Locate the cell with the specified text and output its (X, Y) center coordinate. 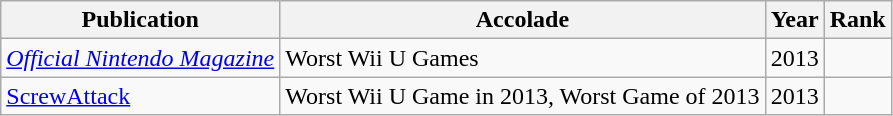
Rank (858, 20)
Accolade (522, 20)
Publication (140, 20)
ScrewAttack (140, 96)
Official Nintendo Magazine (140, 58)
Worst Wii U Games (522, 58)
Year (794, 20)
Worst Wii U Game in 2013, Worst Game of 2013 (522, 96)
